Output the (X, Y) coordinate of the center of the cell containing the given text.  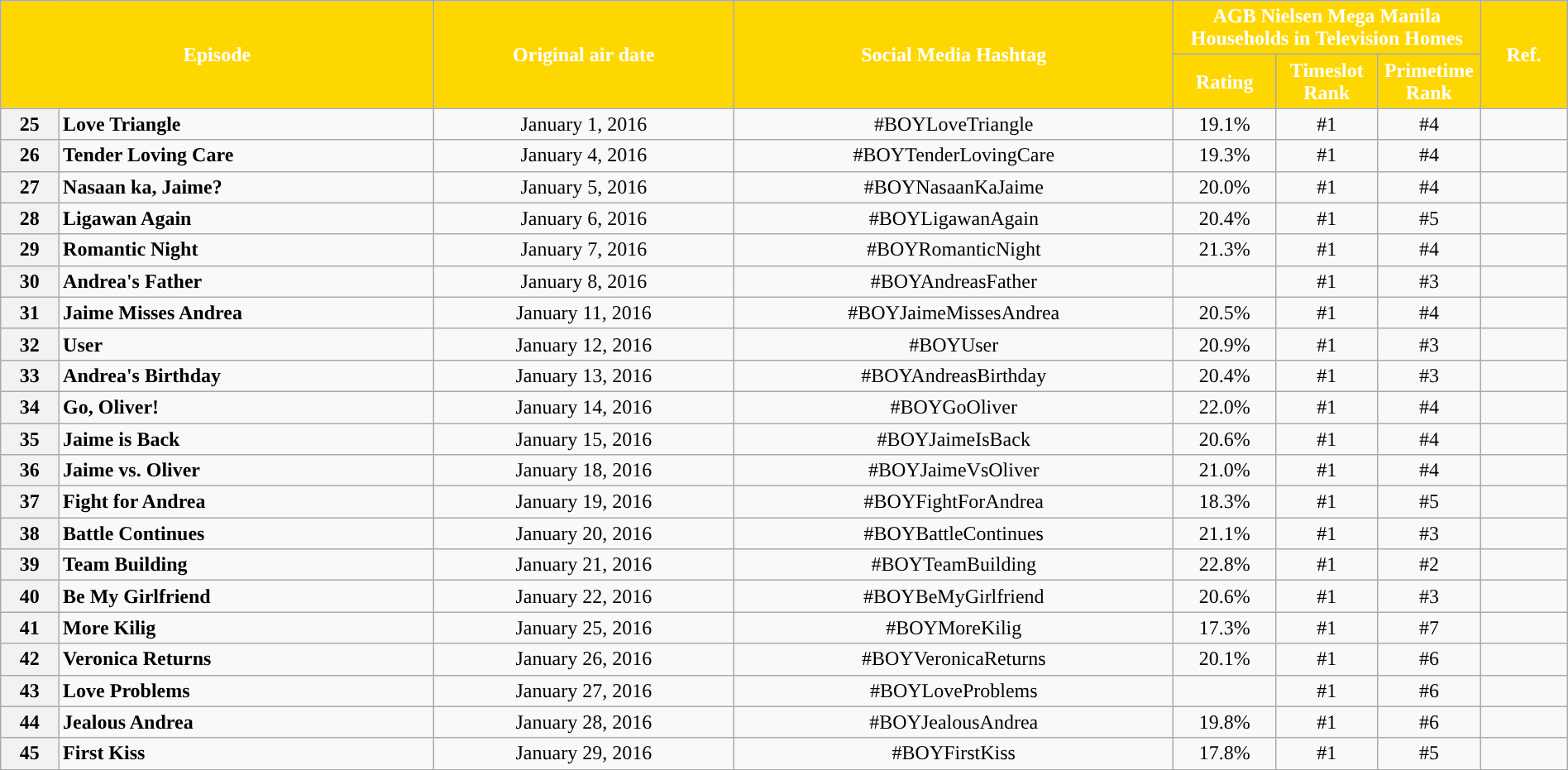
Timeslot Rank (1327, 81)
34 (30, 407)
Ref. (1524, 55)
31 (30, 313)
#2 (1429, 565)
Be My Girlfriend (246, 596)
#BOYVeronicaReturns (954, 659)
42 (30, 659)
#BOYJaimeIsBack (954, 439)
January 11, 2016 (584, 313)
January 20, 2016 (584, 533)
39 (30, 565)
Nasaan ka, Jaime? (246, 187)
January 21, 2016 (584, 565)
19.3% (1225, 155)
#7 (1429, 628)
27 (30, 187)
22.8% (1225, 565)
#BOYBeMyGirlfriend (954, 596)
User (246, 344)
#BOYLoveProblems (954, 691)
January 13, 2016 (584, 375)
37 (30, 502)
Go, Oliver! (246, 407)
25 (30, 124)
January 28, 2016 (584, 722)
January 18, 2016 (584, 471)
Love Triangle (246, 124)
#BOYJealousAndrea (954, 722)
Episode (217, 55)
#BOYMoreKilig (954, 628)
AGB Nielsen Mega Manila Households in Television Homes (1327, 28)
#BOYBattleContinues (954, 533)
20.5% (1225, 313)
19.8% (1225, 722)
Rating (1225, 81)
Ligawan Again (246, 218)
January 26, 2016 (584, 659)
Jaime is Back (246, 439)
18.3% (1225, 502)
#BOYAndreasBirthday (954, 375)
29 (30, 250)
#BOYNasaanKaJaime (954, 187)
30 (30, 281)
20.1% (1225, 659)
Andrea's Birthday (246, 375)
Primetime Rank (1429, 81)
35 (30, 439)
40 (30, 596)
January 5, 2016 (584, 187)
#BOYUser (954, 344)
20.9% (1225, 344)
#BOYGoOliver (954, 407)
#BOYTenderLovingCare (954, 155)
Jaime vs. Oliver (246, 471)
January 27, 2016 (584, 691)
January 7, 2016 (584, 250)
21.0% (1225, 471)
19.1% (1225, 124)
Veronica Returns (246, 659)
#BOYLigawanAgain (954, 218)
January 25, 2016 (584, 628)
#BOYLoveTriangle (954, 124)
21.1% (1225, 533)
More Kilig (246, 628)
28 (30, 218)
First Kiss (246, 753)
20.0% (1225, 187)
January 4, 2016 (584, 155)
41 (30, 628)
17.8% (1225, 753)
Tender Loving Care (246, 155)
#BOYJaimeMissesAndrea (954, 313)
17.3% (1225, 628)
38 (30, 533)
#BOYJaimeVsOliver (954, 471)
#BOYFirstKiss (954, 753)
Battle Continues (246, 533)
Love Problems (246, 691)
21.3% (1225, 250)
33 (30, 375)
January 14, 2016 (584, 407)
January 15, 2016 (584, 439)
#BOYTeamBuilding (954, 565)
Jaime Misses Andrea (246, 313)
22.0% (1225, 407)
January 8, 2016 (584, 281)
43 (30, 691)
Social Media Hashtag (954, 55)
32 (30, 344)
Andrea's Father (246, 281)
36 (30, 471)
Original air date (584, 55)
January 12, 2016 (584, 344)
Romantic Night (246, 250)
Jealous Andrea (246, 722)
January 1, 2016 (584, 124)
January 19, 2016 (584, 502)
#BOYRomanticNight (954, 250)
January 6, 2016 (584, 218)
January 22, 2016 (584, 596)
#BOYFightForAndrea (954, 502)
26 (30, 155)
#BOYAndreasFather (954, 281)
45 (30, 753)
44 (30, 722)
Fight for Andrea (246, 502)
January 29, 2016 (584, 753)
Team Building (246, 565)
